Locate the cell with the specified text and output its (X, Y) center coordinate. 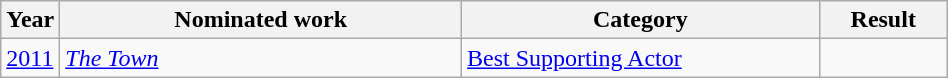
Nominated work (261, 20)
Category (641, 20)
Result (883, 20)
2011 (30, 58)
Best Supporting Actor (641, 58)
The Town (261, 58)
Year (30, 20)
